Scan for the cell matching the given text and deliver its [X, Y] coordinate at center. 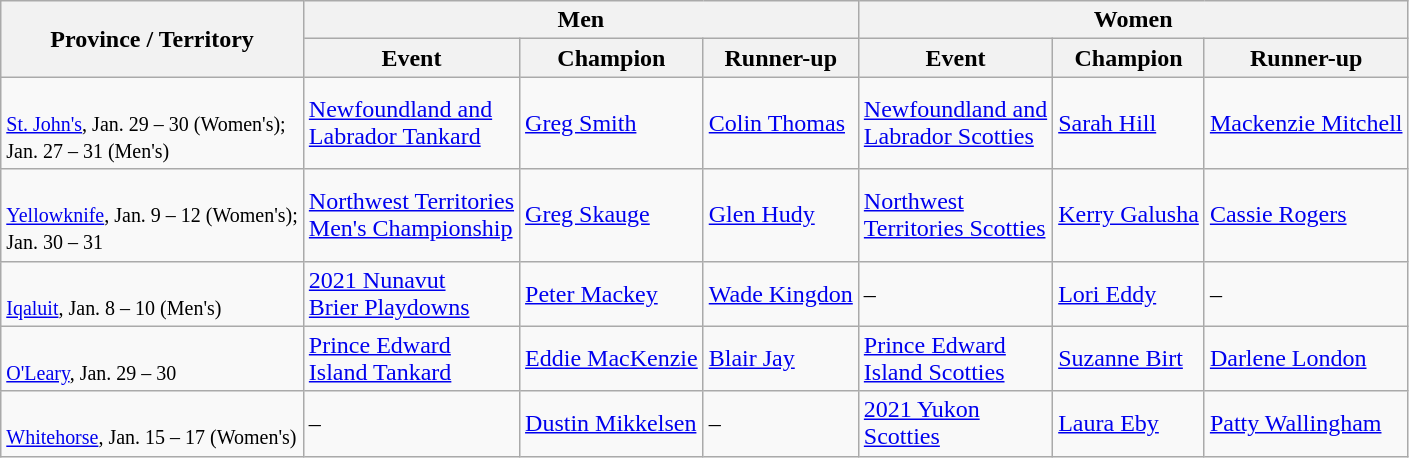
Laura Eby [1129, 424]
Province / Territory [152, 39]
Prince Edward Island Tankard [411, 358]
Glen Hudy [780, 215]
O'Leary, Jan. 29 – 30 [152, 358]
Patty Wallingham [1306, 424]
Women [1133, 20]
Sarah Hill [1129, 123]
Greg Smith [612, 123]
Blair Jay [780, 358]
Newfoundland and Labrador Tankard [411, 123]
2021 Yukon Scotties [955, 424]
Prince Edward Island Scotties [955, 358]
Wade Kingdon [780, 294]
Eddie MacKenzie [612, 358]
Whitehorse, Jan. 15 – 17 (Women's) [152, 424]
St. John's, Jan. 29 – 30 (Women's); Jan. 27 – 31 (Men's) [152, 123]
2021 Nunavut Brier Playdowns [411, 294]
Mackenzie Mitchell [1306, 123]
Peter Mackey [612, 294]
Dustin Mikkelsen [612, 424]
Cassie Rogers [1306, 215]
Kerry Galusha [1129, 215]
Lori Eddy [1129, 294]
Northwest Territories Men's Championship [411, 215]
Greg Skauge [612, 215]
Suzanne Birt [1129, 358]
Newfoundland and Labrador Scotties [955, 123]
Yellowknife, Jan. 9 – 12 (Women's); Jan. 30 – 31 [152, 215]
Men [580, 20]
Iqaluit, Jan. 8 – 10 (Men's) [152, 294]
Colin Thomas [780, 123]
Northwest Territories Scotties [955, 215]
Darlene London [1306, 358]
